Find where the given text appears and provide that cell's center as (X, Y) coordinate. 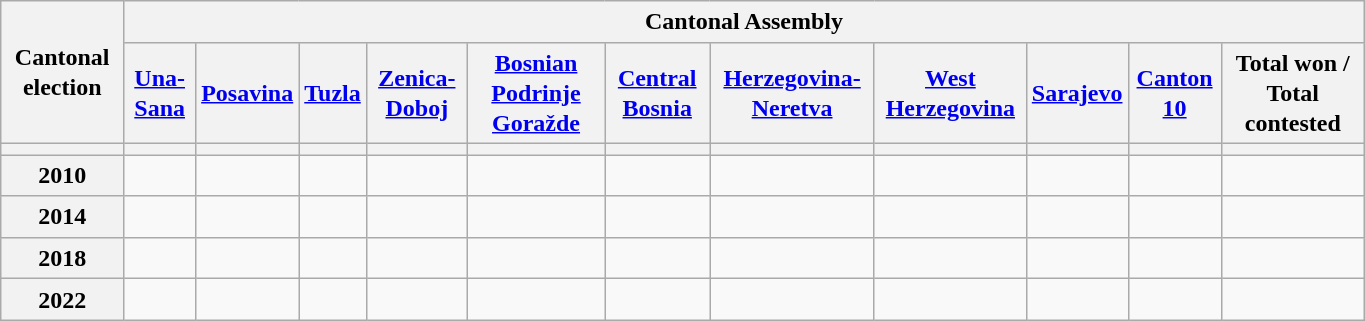
Zenica-Doboj (416, 93)
2010 (62, 176)
Tuzla (333, 93)
Canton 10 (1174, 93)
Cantonal Assembly (744, 22)
Cantonal election (62, 72)
2018 (62, 258)
Central Bosnia (658, 93)
2014 (62, 216)
Sarajevo (1077, 93)
Herzegovina-Neretva (792, 93)
2022 (62, 300)
Posavina (248, 93)
West Herzegovina (950, 93)
Total won / Total contested (1292, 93)
Una-Sana (160, 93)
Bosnian Podrinje Goražde (536, 93)
